Locate the cell with the specified text and output its [x, y] center coordinate. 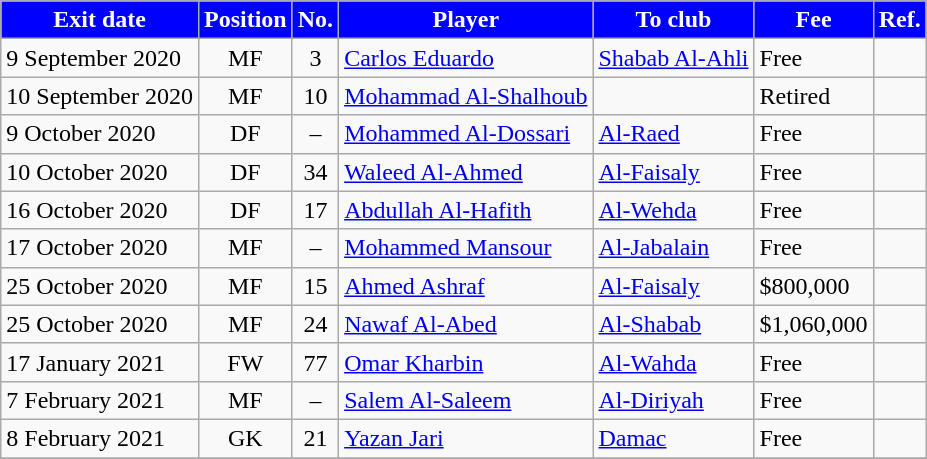
9 September 2020 [100, 58]
21 [315, 438]
Ahmed Ashraf [466, 286]
Shabab Al-Ahli [674, 58]
Yazan Jari [466, 438]
Al-Wahda [674, 362]
Mohammed Mansour [466, 248]
Waleed Al-Ahmed [466, 172]
FW [245, 362]
Mohammed Al-Dossari [466, 134]
Al-Diriyah [674, 400]
Salem Al-Saleem [466, 400]
Exit date [100, 20]
Abdullah Al-Hafith [466, 210]
Al-Raed [674, 134]
17 [315, 210]
Nawaf Al-Abed [466, 324]
3 [315, 58]
No. [315, 20]
24 [315, 324]
$800,000 [814, 286]
Al-Shabab [674, 324]
Carlos Eduardo [466, 58]
10 October 2020 [100, 172]
Fee [814, 20]
17 January 2021 [100, 362]
Player [466, 20]
Position [245, 20]
Damac [674, 438]
Mohammad Al-Shalhoub [466, 96]
34 [315, 172]
17 October 2020 [100, 248]
Al-Jabalain [674, 248]
GK [245, 438]
Al-Wehda [674, 210]
Retired [814, 96]
8 February 2021 [100, 438]
15 [315, 286]
16 October 2020 [100, 210]
Ref. [900, 20]
9 October 2020 [100, 134]
To club [674, 20]
10 [315, 96]
7 February 2021 [100, 400]
Omar Kharbin [466, 362]
10 September 2020 [100, 96]
77 [315, 362]
$1,060,000 [814, 324]
